Pinpoint the cell where the given text exists, returning its (X, Y) midpoint coordinate. 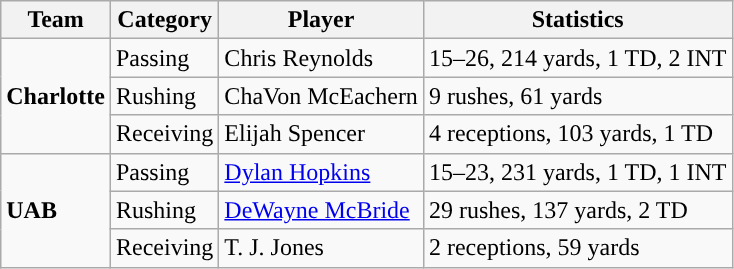
DeWayne McBride (322, 210)
15–23, 231 yards, 1 TD, 1 INT (578, 172)
9 rushes, 61 yards (578, 96)
T. J. Jones (322, 248)
Statistics (578, 20)
4 receptions, 103 yards, 1 TD (578, 134)
Category (164, 20)
Charlotte (56, 96)
15–26, 214 yards, 1 TD, 2 INT (578, 58)
Player (322, 20)
29 rushes, 137 yards, 2 TD (578, 210)
2 receptions, 59 yards (578, 248)
Chris Reynolds (322, 58)
Team (56, 20)
Elijah Spencer (322, 134)
ChaVon McEachern (322, 96)
Dylan Hopkins (322, 172)
UAB (56, 210)
